Pinpoint the cell where the given text exists, returning its [x, y] midpoint coordinate. 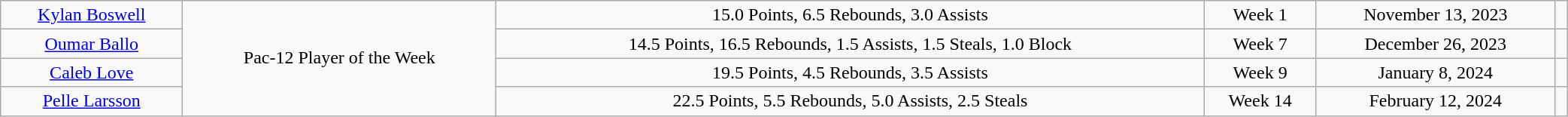
Week 14 [1260, 101]
19.5 Points, 4.5 Rebounds, 3.5 Assists [850, 72]
Week 7 [1260, 44]
Oumar Ballo [92, 44]
Week 9 [1260, 72]
Caleb Love [92, 72]
Kylan Boswell [92, 15]
Week 1 [1260, 15]
Pac-12 Player of the Week [340, 58]
December 26, 2023 [1435, 44]
February 12, 2024 [1435, 101]
November 13, 2023 [1435, 15]
Pelle Larsson [92, 101]
January 8, 2024 [1435, 72]
22.5 Points, 5.5 Rebounds, 5.0 Assists, 2.5 Steals [850, 101]
15.0 Points, 6.5 Rebounds, 3.0 Assists [850, 15]
14.5 Points, 16.5 Rebounds, 1.5 Assists, 1.5 Steals, 1.0 Block [850, 44]
